Search for the cell housing the specified text and yield its (X, Y) center coordinate. 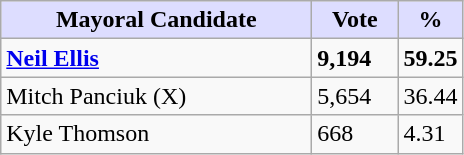
59.25 (430, 58)
Kyle Thomson (156, 134)
9,194 (355, 58)
4.31 (430, 134)
% (430, 20)
Neil Ellis (156, 58)
Mitch Panciuk (X) (156, 96)
668 (355, 134)
Vote (355, 20)
36.44 (430, 96)
5,654 (355, 96)
Mayoral Candidate (156, 20)
